Locate the cell with the specified text and output its [X, Y] center coordinate. 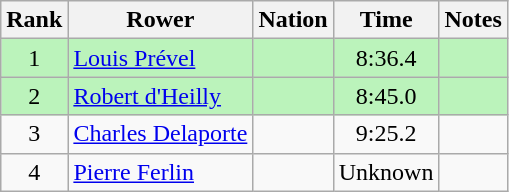
Rank [34, 20]
4 [34, 172]
9:25.2 [386, 134]
2 [34, 96]
8:36.4 [386, 58]
3 [34, 134]
Louis Prével [160, 58]
Charles Delaporte [160, 134]
8:45.0 [386, 96]
Robert d'Heilly [160, 96]
Notes [473, 20]
Rower [160, 20]
Unknown [386, 172]
Nation [293, 20]
1 [34, 58]
Time [386, 20]
Pierre Ferlin [160, 172]
